Pinpoint the cell where the given text exists, returning its [X, Y] midpoint coordinate. 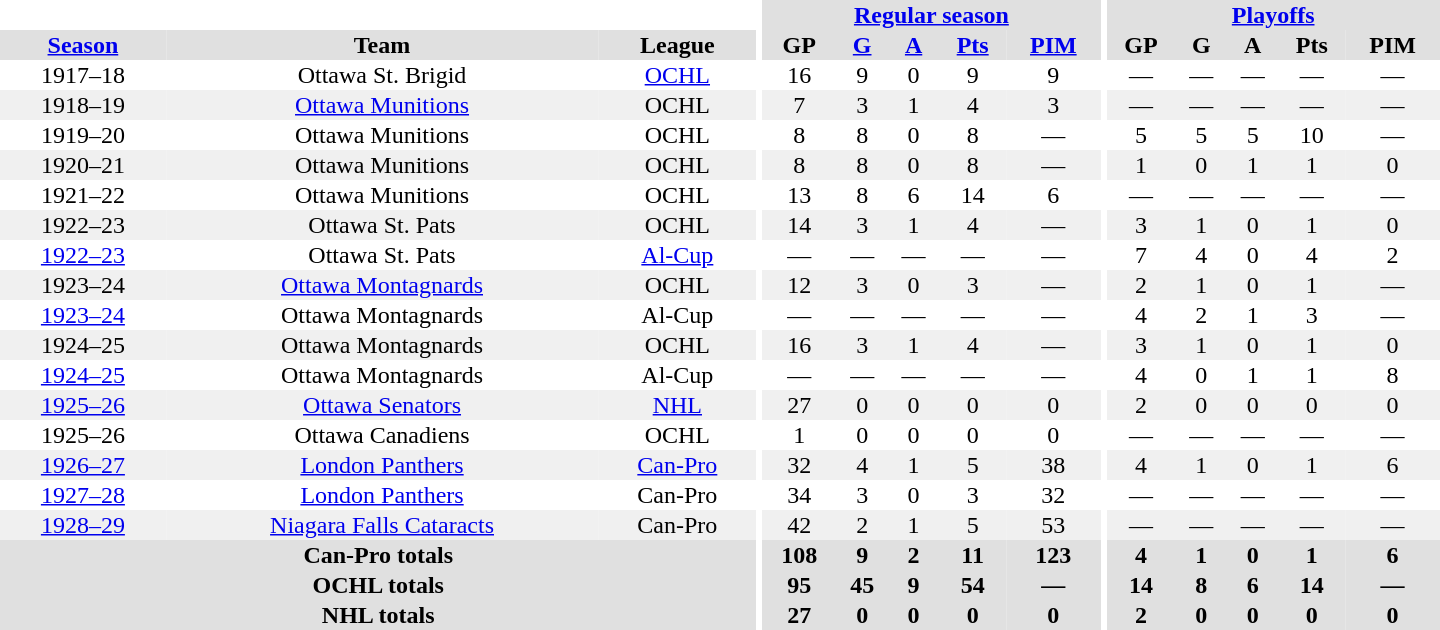
1926–27 [83, 465]
123 [1054, 555]
Team [382, 45]
1919–20 [83, 135]
45 [862, 585]
Regular season [932, 15]
OCHL totals [378, 585]
34 [799, 495]
12 [799, 285]
108 [799, 555]
Season [83, 45]
Ottawa St. Brigid [382, 75]
1920–21 [83, 165]
13 [799, 195]
Playoffs [1273, 15]
Niagara Falls Cataracts [382, 525]
NHL [677, 405]
1918–19 [83, 105]
Ottawa Canadiens [382, 435]
1921–22 [83, 195]
10 [1312, 135]
42 [799, 525]
53 [1054, 525]
38 [1054, 465]
Ottawa Senators [382, 405]
11 [972, 555]
League [677, 45]
1928–29 [83, 525]
1917–18 [83, 75]
1927–28 [83, 495]
NHL totals [378, 615]
95 [799, 585]
Can-Pro totals [378, 555]
54 [972, 585]
